For the text-containing cell, return its midpoint in [X, Y] coordinate format. 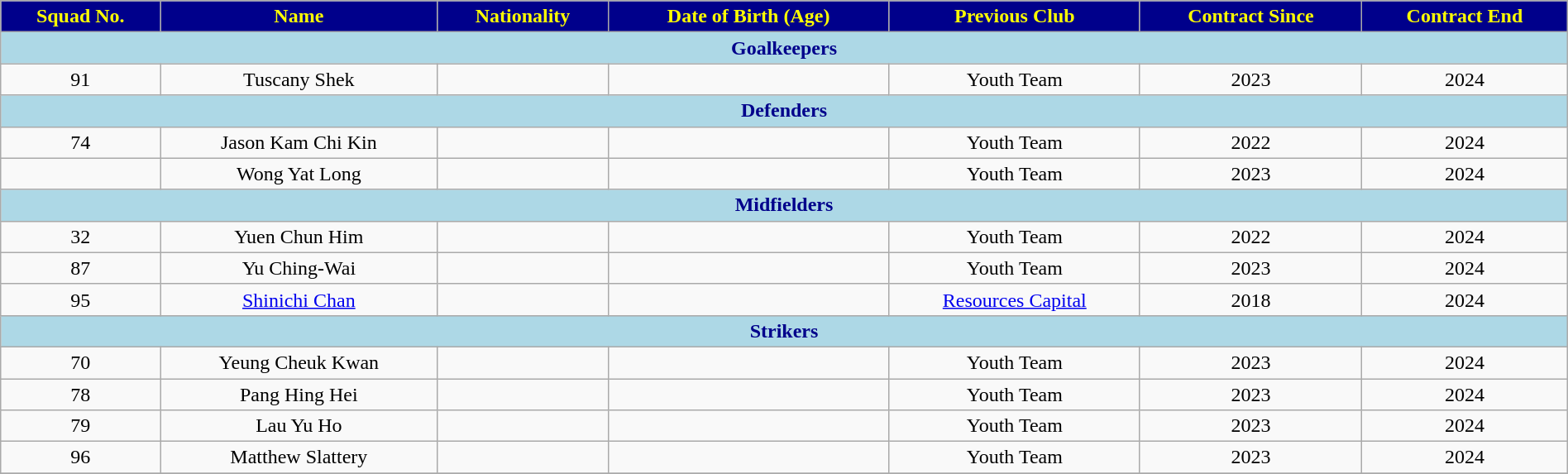
Pang Hing Hei [299, 395]
91 [81, 79]
78 [81, 395]
Date of Birth (Age) [748, 17]
70 [81, 362]
Contract End [1465, 17]
Yeung Cheuk Kwan [299, 362]
Midfielders [784, 205]
2018 [1250, 299]
32 [81, 237]
Yu Ching-Wai [299, 268]
Previous Club [1014, 17]
Resources Capital [1014, 299]
87 [81, 268]
Tuscany Shek [299, 79]
Lau Yu Ho [299, 426]
Defenders [784, 111]
Shinichi Chan [299, 299]
96 [81, 457]
Wong Yat Long [299, 174]
Goalkeepers [784, 48]
Name [299, 17]
Contract Since [1250, 17]
95 [81, 299]
Nationality [523, 17]
79 [81, 426]
Yuen Chun Him [299, 237]
Strikers [784, 331]
Squad No. [81, 17]
74 [81, 142]
Matthew Slattery [299, 457]
Jason Kam Chi Kin [299, 142]
